Scan for the cell matching the given text and deliver its [x, y] coordinate at center. 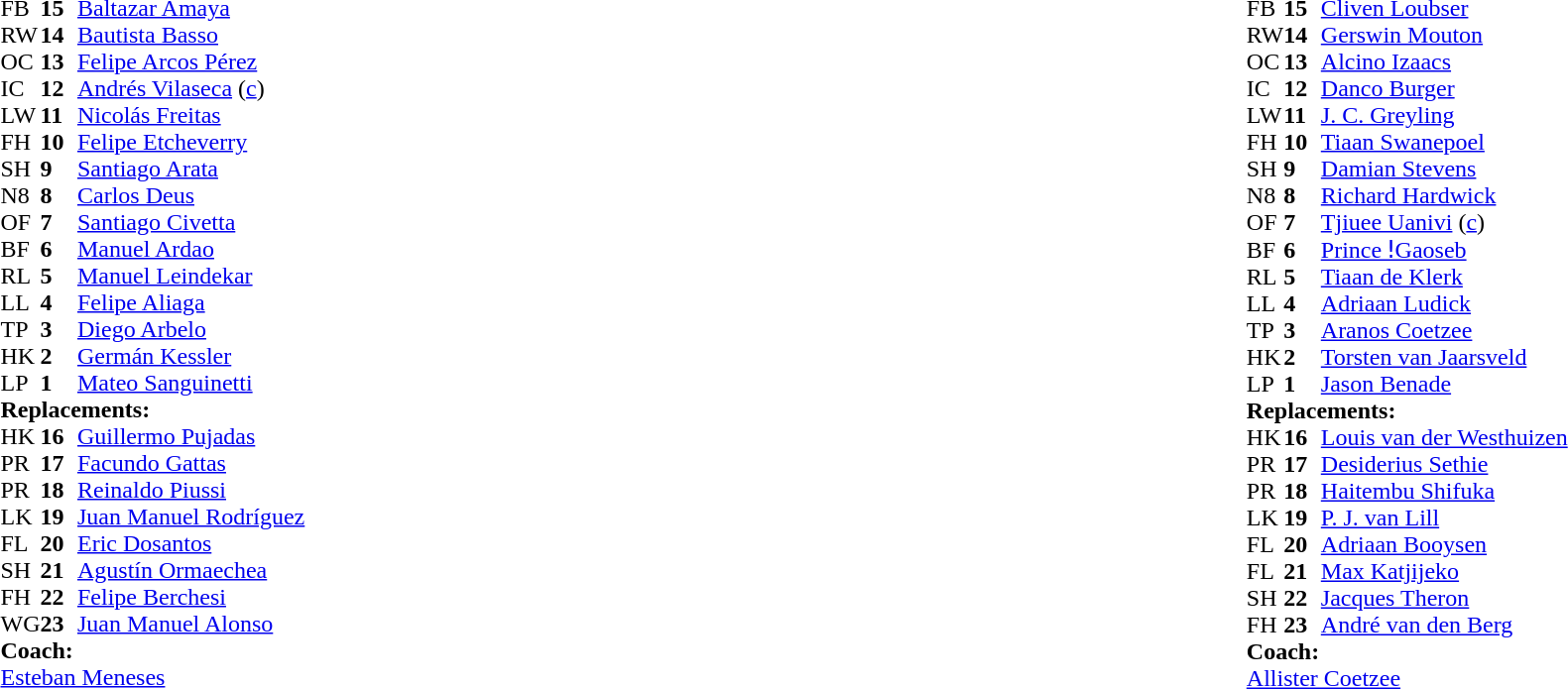
Danco Burger [1444, 89]
Tiaan Swanepoel [1444, 143]
Felipe Etcheverry [190, 143]
Jacques Theron [1444, 599]
Tiaan de Klerk [1444, 278]
Diego Arbelo [190, 329]
Juan Manuel Rodríguez [190, 517]
Mateo Sanguinetti [190, 383]
Agustín Ormaechea [190, 571]
Reinaldo Piussi [190, 490]
Desiderius Sethie [1444, 464]
J. C. Greyling [1444, 115]
Germán Kessler [190, 357]
Manuel Ardao [190, 250]
Alcino Izaacs [1444, 61]
Nicolás Freitas [190, 115]
Felipe Aliaga [190, 303]
Juan Manuel Alonso [190, 625]
Facundo Gattas [190, 464]
Felipe Arcos Pérez [190, 61]
P. J. van Lill [1444, 517]
Eric Dosantos [190, 543]
Santiago Civetta [190, 222]
WG [20, 625]
Tjiuee Uanivi (c) [1444, 222]
Guillermo Pujadas [190, 436]
Bautista Basso [190, 36]
Prince ǃGaoseb [1444, 250]
Haitembu Shifuka [1444, 492]
Manuel Leindekar [190, 276]
Louis van der Westhuizen [1444, 438]
Felipe Berchesi [190, 597]
Adriaan Booysen [1444, 545]
Gerswin Mouton [1444, 36]
Carlos Deus [190, 196]
Max Katjijeko [1444, 571]
Damian Stevens [1444, 169]
Aranos Coetzee [1444, 331]
Santiago Arata [190, 169]
Torsten van Jaarsveld [1444, 357]
Jason Benade [1444, 385]
Richard Hardwick [1444, 196]
André van den Berg [1444, 625]
Andrés Vilaseca (c) [190, 89]
Adriaan Ludick [1444, 303]
